Output the [X, Y] coordinate of the center of the cell containing the given text.  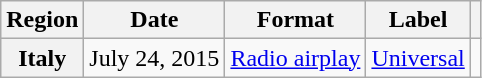
Date [154, 20]
Format [296, 20]
Label [418, 20]
Region [42, 20]
Italy [42, 58]
Universal [418, 58]
Radio airplay [296, 58]
July 24, 2015 [154, 58]
